Return [X, Y] of the center of cell containing provided text 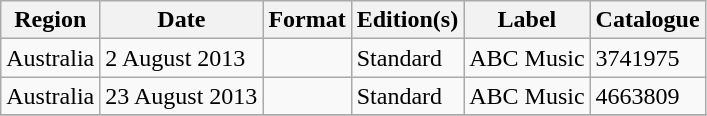
Edition(s) [407, 20]
Catalogue [648, 20]
Label [527, 20]
2 August 2013 [182, 58]
4663809 [648, 96]
Format [307, 20]
Region [50, 20]
Date [182, 20]
23 August 2013 [182, 96]
3741975 [648, 58]
